Return [x, y] of the center of cell containing provided text 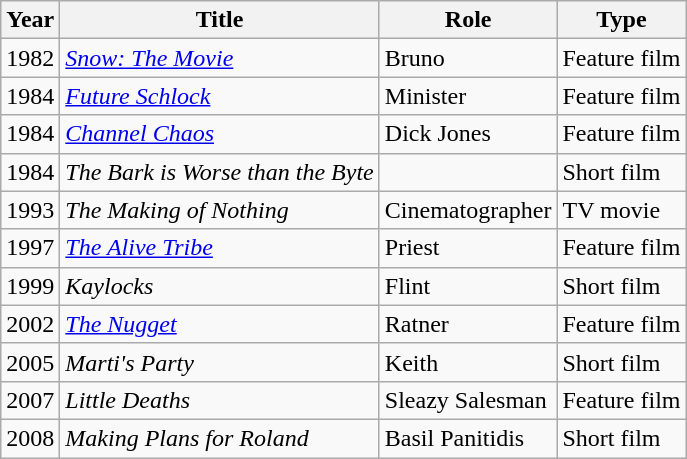
1993 [30, 210]
TV movie [622, 210]
2008 [30, 438]
Marti's Party [220, 362]
Minister [468, 96]
Priest [468, 248]
Little Deaths [220, 400]
Future Schlock [220, 96]
Type [622, 20]
Title [220, 20]
Channel Chaos [220, 134]
The Alive Tribe [220, 248]
Snow: The Movie [220, 58]
1997 [30, 248]
Bruno [468, 58]
Flint [468, 286]
1982 [30, 58]
Cinematographer [468, 210]
2002 [30, 324]
Kaylocks [220, 286]
Sleazy Salesman [468, 400]
2005 [30, 362]
Basil Panitidis [468, 438]
The Bark is Worse than the Byte [220, 172]
2007 [30, 400]
The Nugget [220, 324]
The Making of Nothing [220, 210]
1999 [30, 286]
Ratner [468, 324]
Making Plans for Roland [220, 438]
Keith [468, 362]
Dick Jones [468, 134]
Year [30, 20]
Role [468, 20]
